From the cell containing the given text, extract its center point as (X, Y) coordinate. 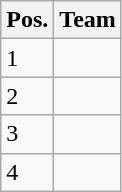
4 (28, 172)
2 (28, 96)
1 (28, 58)
3 (28, 134)
Pos. (28, 20)
Team (88, 20)
